Return [X, Y] of the center of cell containing provided text 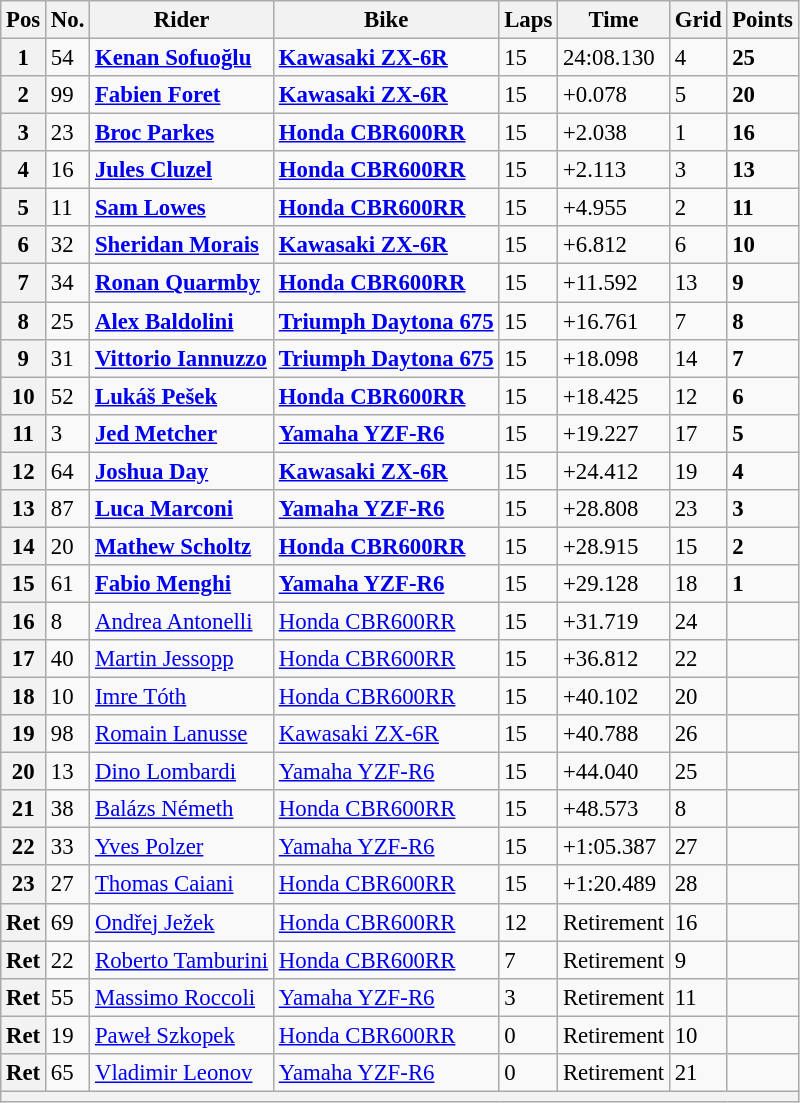
Fabio Menghi [182, 584]
98 [68, 734]
61 [68, 584]
99 [68, 95]
24:08.130 [614, 58]
+11.592 [614, 283]
+44.040 [614, 772]
Yves Polzer [182, 847]
Pos [24, 20]
Bike [386, 20]
Vladimir Leonov [182, 1073]
Thomas Caiani [182, 885]
+2.113 [614, 170]
Vittorio Iannuzzo [182, 358]
Ondřej Ježek [182, 922]
+16.761 [614, 321]
+18.425 [614, 396]
Points [762, 20]
Sheridan Morais [182, 245]
+48.573 [614, 809]
Imre Tóth [182, 697]
Alex Baldolini [182, 321]
32 [68, 245]
+1:05.387 [614, 847]
26 [698, 734]
No. [68, 20]
+40.102 [614, 697]
+28.915 [614, 546]
+0.078 [614, 95]
Rider [182, 20]
+2.038 [614, 133]
Lukáš Pešek [182, 396]
38 [68, 809]
+24.412 [614, 471]
55 [68, 997]
+29.128 [614, 584]
+40.788 [614, 734]
28 [698, 885]
Dino Lombardi [182, 772]
+18.098 [614, 358]
+6.812 [614, 245]
Roberto Tamburini [182, 960]
Ronan Quarmby [182, 283]
40 [68, 659]
+31.719 [614, 621]
+36.812 [614, 659]
52 [68, 396]
Broc Parkes [182, 133]
Romain Lanusse [182, 734]
+28.808 [614, 509]
Balázs Németh [182, 809]
Paweł Szkopek [182, 1035]
34 [68, 283]
69 [68, 922]
Martin Jessopp [182, 659]
54 [68, 58]
24 [698, 621]
+19.227 [614, 433]
65 [68, 1073]
Luca Marconi [182, 509]
Joshua Day [182, 471]
Jed Metcher [182, 433]
Andrea Antonelli [182, 621]
33 [68, 847]
31 [68, 358]
Fabien Foret [182, 95]
Time [614, 20]
Massimo Roccoli [182, 997]
Kenan Sofuoğlu [182, 58]
Grid [698, 20]
+1:20.489 [614, 885]
Laps [528, 20]
Sam Lowes [182, 208]
87 [68, 509]
Jules Cluzel [182, 170]
+4.955 [614, 208]
Mathew Scholtz [182, 546]
64 [68, 471]
